Locate the cell with the specified text and output its (X, Y) center coordinate. 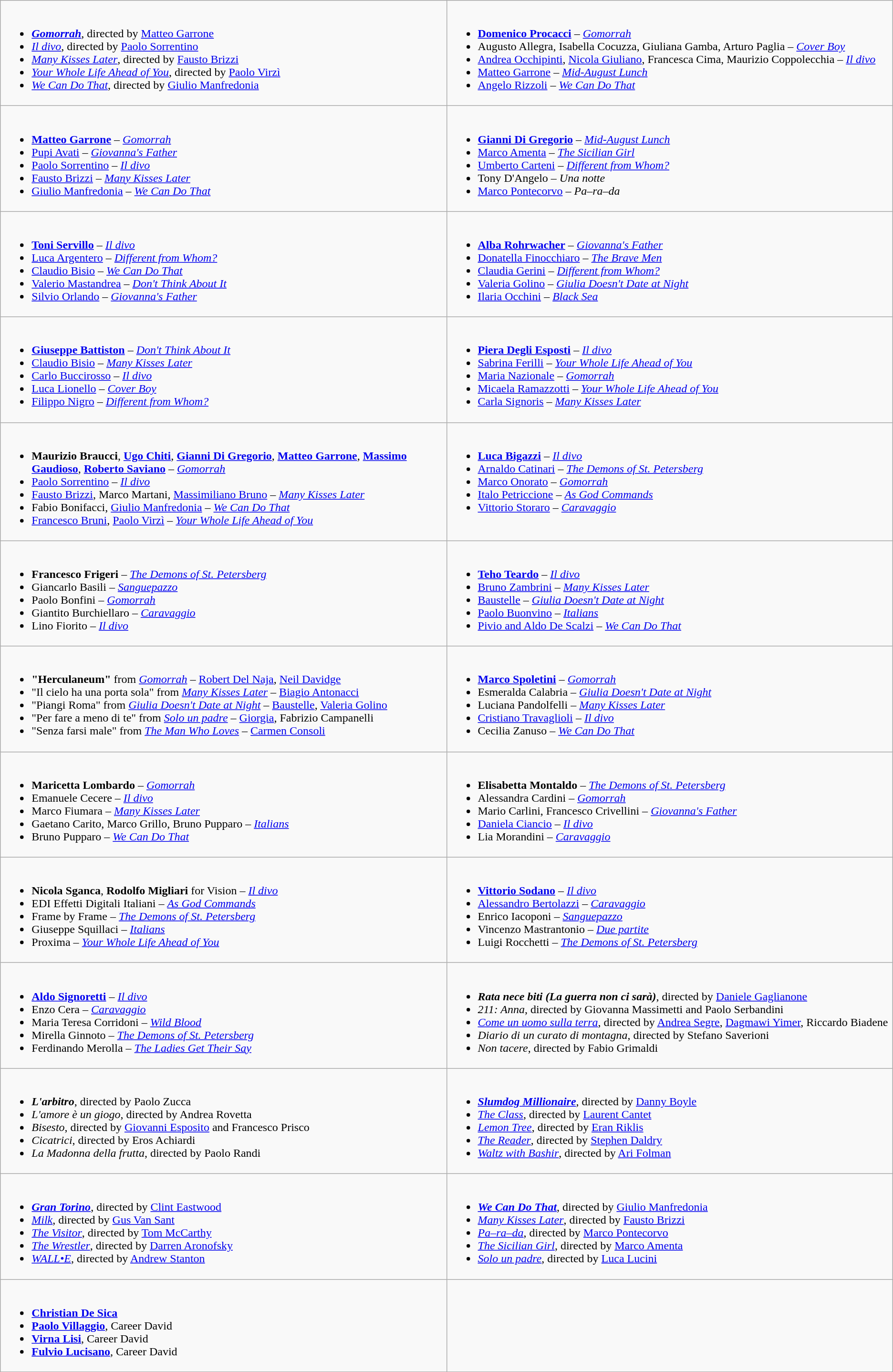
Christian De SicaPaolo Villaggio, Career DavidVirna Lisi, Career DavidFulvio Lucisano, Career David (223, 1325)
Matteo Garrone – GomorrahPupi Avati – Giovanna's FatherPaolo Sorrentino – Il divoFausto Brizzi – Many Kisses LaterGiulio Manfredonia – We Can Do That (223, 158)
